Find where the given text appears and provide that cell's center as [x, y] coordinate. 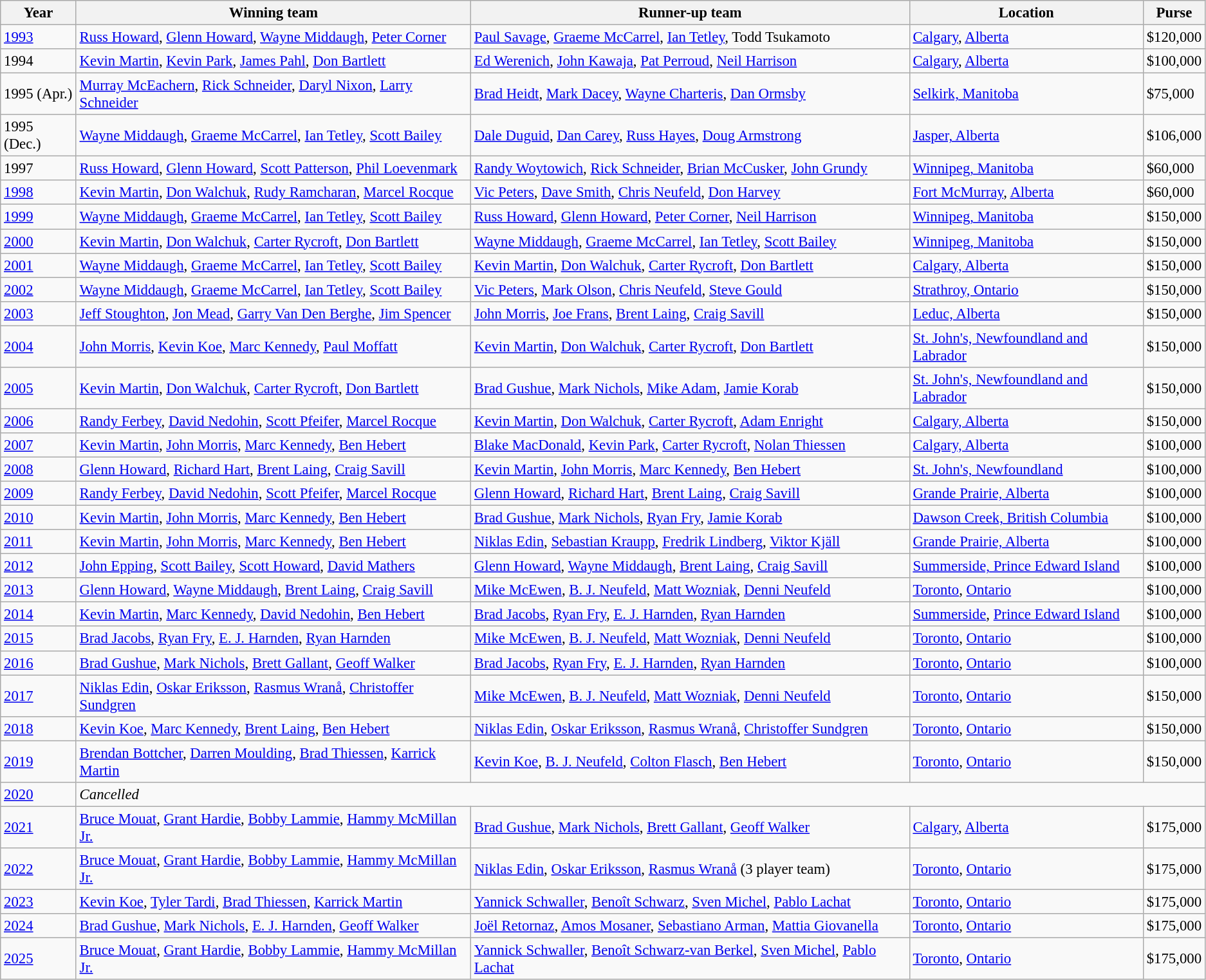
2008 [39, 469]
Leduc, Alberta [1026, 313]
Dawson Creek, British Columbia [1026, 518]
Russ Howard, Glenn Howard, Scott Patterson, Phil Loevenmark [273, 169]
$106,000 [1174, 135]
2006 [39, 421]
2009 [39, 494]
Russ Howard, Glenn Howard, Peter Corner, Neil Harrison [691, 217]
1999 [39, 217]
2003 [39, 313]
Niklas Edin, Oskar Eriksson, Rasmus Wranå (3 player team) [691, 869]
1997 [39, 169]
2016 [39, 663]
$75,000 [1174, 94]
Kevin Martin, Kevin Park, James Pahl, Don Bartlett [273, 61]
2025 [39, 959]
Brad Gushue, Mark Nichols, E. J. Harnden, Geoff Walker [273, 926]
Fort McMurray, Alberta [1026, 192]
2000 [39, 241]
2022 [39, 869]
Murray McEachern, Rick Schneider, Daryl Nixon, Larry Schneider [273, 94]
2018 [39, 728]
2004 [39, 346]
John Epping, Scott Bailey, Scott Howard, David Mathers [273, 566]
2015 [39, 639]
Yannick Schwaller, Benoît Schwarz, Sven Michel, Pablo Lachat [691, 901]
2017 [39, 696]
Vic Peters, Dave Smith, Chris Neufeld, Don Harvey [691, 192]
Strathroy, Ontario [1026, 290]
St. John's, Newfoundland [1026, 469]
2007 [39, 445]
2024 [39, 926]
Dale Duguid, Dan Carey, Russ Hayes, Doug Armstrong [691, 135]
Location [1026, 13]
Brad Heidt, Mark Dacey, Wayne Charteris, Dan Ormsby [691, 94]
$120,000 [1174, 37]
2012 [39, 566]
Randy Woytowich, Rick Schneider, Brian McCusker, John Grundy [691, 169]
Brad Gushue, Mark Nichols, Mike Adam, Jamie Korab [691, 389]
Kevin Martin, Don Walchuk, Rudy Ramcharan, Marcel Rocque [273, 192]
2023 [39, 901]
Runner-up team [691, 13]
2010 [39, 518]
Brendan Bottcher, Darren Moulding, Brad Thiessen, Karrick Martin [273, 762]
1995 (Apr.) [39, 94]
2014 [39, 615]
2002 [39, 290]
Yannick Schwaller, Benoît Schwarz-van Berkel, Sven Michel, Pablo Lachat [691, 959]
Blake MacDonald, Kevin Park, Carter Rycroft, Nolan Thiessen [691, 445]
2001 [39, 265]
1998 [39, 192]
Jasper, Alberta [1026, 135]
Kevin Martin, Don Walchuk, Carter Rycroft, Adam Enright [691, 421]
Winning team [273, 13]
Jeff Stoughton, Jon Mead, Garry Van Den Berghe, Jim Spencer [273, 313]
Paul Savage, Graeme McCarrel, Ian Tetley, Todd Tsukamoto [691, 37]
Selkirk, Manitoba [1026, 94]
Joël Retornaz, Amos Mosaner, Sebastiano Arman, Mattia Giovanella [691, 926]
1993 [39, 37]
1995 (Dec.) [39, 135]
John Morris, Joe Frans, Brent Laing, Craig Savill [691, 313]
Year [39, 13]
2021 [39, 827]
2013 [39, 590]
Niklas Edin, Sebastian Kraupp, Fredrik Lindberg, Viktor Kjäll [691, 542]
2011 [39, 542]
John Morris, Kevin Koe, Marc Kennedy, Paul Moffatt [273, 346]
2020 [39, 795]
Kevin Martin, Marc Kennedy, David Nedohin, Ben Hebert [273, 615]
Vic Peters, Mark Olson, Chris Neufeld, Steve Gould [691, 290]
Russ Howard, Glenn Howard, Wayne Middaugh, Peter Corner [273, 37]
Kevin Koe, Marc Kennedy, Brent Laing, Ben Hebert [273, 728]
2019 [39, 762]
Brad Gushue, Mark Nichols, Ryan Fry, Jamie Korab [691, 518]
Cancelled [640, 795]
2005 [39, 389]
Ed Werenich, John Kawaja, Pat Perroud, Neil Harrison [691, 61]
Purse [1174, 13]
Kevin Koe, B. J. Neufeld, Colton Flasch, Ben Hebert [691, 762]
Kevin Koe, Tyler Tardi, Brad Thiessen, Karrick Martin [273, 901]
1994 [39, 61]
